Provide the (x, y) coordinate of the cell's center where the given text is located.  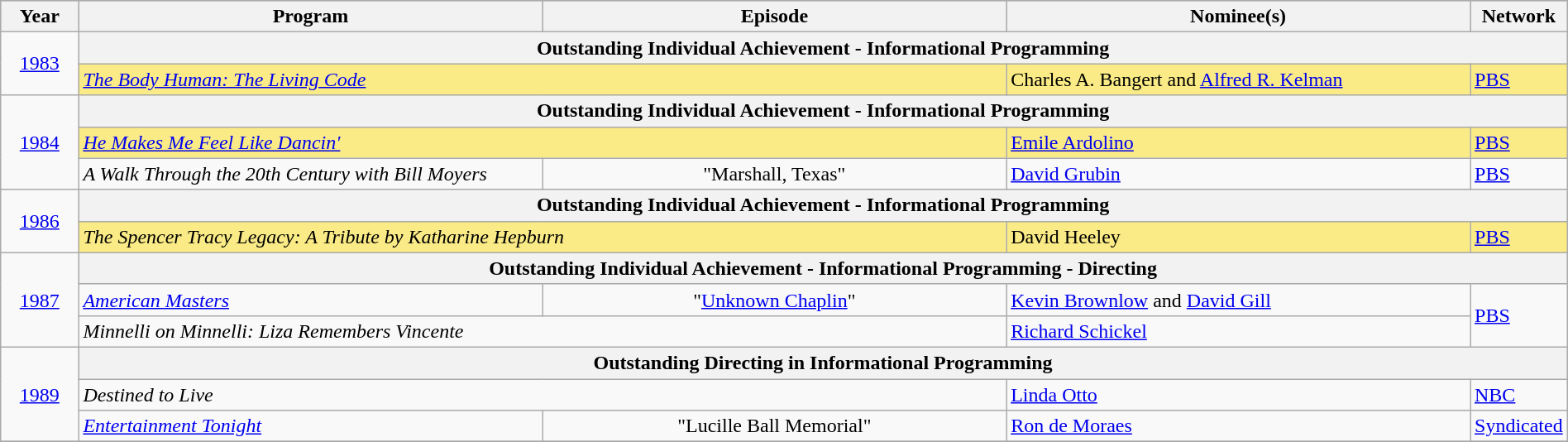
Network (1519, 17)
Syndicated (1519, 426)
Kevin Brownlow and David Gill (1239, 300)
Nominee(s) (1239, 17)
"Marshall, Texas" (774, 174)
"Lucille Ball Memorial" (774, 426)
David Grubin (1239, 174)
1983 (40, 64)
Program (311, 17)
1986 (40, 221)
Linda Otto (1239, 395)
Minnelli on Minnelli: Liza Remembers Vincente (543, 331)
Destined to Live (543, 395)
Year (40, 17)
Emile Ardolino (1239, 142)
American Masters (311, 300)
"Unknown Chaplin" (774, 300)
Ron de Moraes (1239, 426)
1987 (40, 300)
1989 (40, 394)
NBC (1519, 395)
Outstanding Directing in Informational Programming (823, 363)
1984 (40, 142)
Outstanding Individual Achievement - Informational Programming - Directing (823, 268)
The Spencer Tracy Legacy: A Tribute by Katharine Hepburn (543, 237)
Entertainment Tonight (311, 426)
Episode (774, 17)
Charles A. Bangert and Alfred R. Kelman (1239, 79)
The Body Human: The Living Code (543, 79)
Richard Schickel (1239, 331)
David Heeley (1239, 237)
He Makes Me Feel Like Dancin' (543, 142)
A Walk Through the 20th Century with Bill Moyers (311, 174)
